Provide the [X, Y] coordinate of the cell's center where the given text is located.  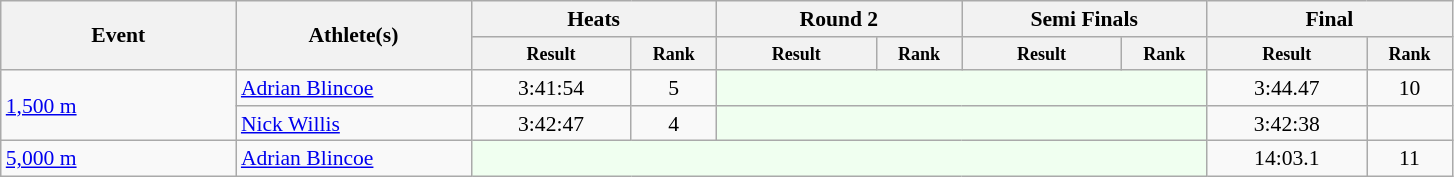
Final [1330, 19]
11 [1410, 159]
Round 2 [838, 19]
3:44.47 [1287, 88]
Heats [594, 19]
10 [1410, 88]
5 [674, 88]
Event [118, 36]
3:41:54 [551, 88]
Semi Finals [1084, 19]
Nick Willis [354, 124]
5,000 m [118, 159]
3:42:38 [1287, 124]
4 [674, 124]
1,500 m [118, 106]
3:42:47 [551, 124]
14:03.1 [1287, 159]
Athlete(s) [354, 36]
